Detect which cell encompasses the target text, then output its (x, y) center coordinate. 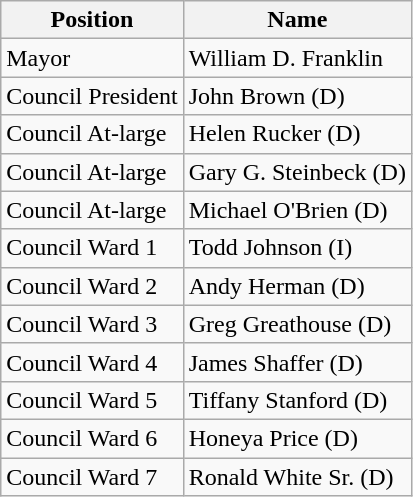
Honeya Price (D) (297, 438)
James Shaffer (D) (297, 362)
Helen Rucker (D) (297, 134)
Council Ward 7 (92, 477)
Tiffany Stanford (D) (297, 400)
Name (297, 20)
Andy Herman (D) (297, 286)
Council Ward 6 (92, 438)
Council President (92, 96)
Todd Johnson (I) (297, 248)
Position (92, 20)
William D. Franklin (297, 58)
Michael O'Brien (D) (297, 210)
Gary G. Steinbeck (D) (297, 172)
Greg Greathouse (D) (297, 324)
Mayor (92, 58)
Council Ward 4 (92, 362)
Council Ward 3 (92, 324)
Council Ward 5 (92, 400)
Ronald White Sr. (D) (297, 477)
Council Ward 1 (92, 248)
Council Ward 2 (92, 286)
John Brown (D) (297, 96)
